Capture the cell that displays the provided text and extract its [X, Y] central coordinate. 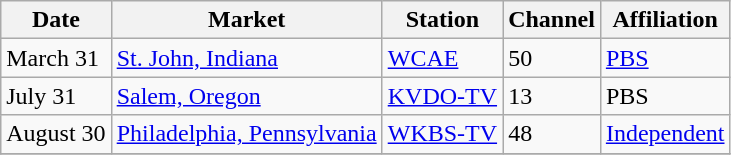
13 [552, 96]
Affiliation [665, 20]
KVDO-TV [442, 96]
Date [56, 20]
Salem, Oregon [246, 96]
WKBS-TV [442, 134]
Philadelphia, Pennsylvania [246, 134]
Channel [552, 20]
Station [442, 20]
July 31 [56, 96]
Market [246, 20]
August 30 [56, 134]
48 [552, 134]
WCAE [442, 58]
March 31 [56, 58]
Independent [665, 134]
50 [552, 58]
St. John, Indiana [246, 58]
